From the cell containing the given text, extract its center point as (x, y) coordinate. 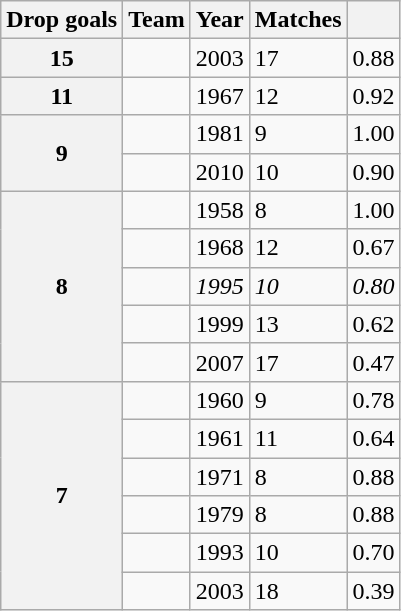
1961 (220, 438)
1960 (220, 400)
2007 (220, 362)
7 (62, 495)
13 (298, 324)
0.92 (374, 96)
Matches (298, 20)
1981 (220, 134)
0.62 (374, 324)
1968 (220, 248)
1995 (220, 286)
Year (220, 20)
0.80 (374, 286)
Drop goals (62, 20)
0.67 (374, 248)
1999 (220, 324)
0.39 (374, 591)
1971 (220, 477)
0.90 (374, 172)
0.70 (374, 553)
1958 (220, 210)
1967 (220, 96)
1993 (220, 553)
2010 (220, 172)
Team (157, 20)
18 (298, 591)
15 (62, 58)
0.78 (374, 400)
0.47 (374, 362)
1979 (220, 515)
0.64 (374, 438)
